Search for the cell housing the specified text and yield its [x, y] center coordinate. 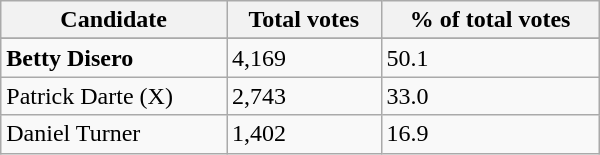
16.9 [490, 134]
4,169 [304, 58]
50.1 [490, 58]
% of total votes [490, 20]
Daniel Turner [114, 134]
33.0 [490, 96]
Betty Disero [114, 58]
Candidate [114, 20]
1,402 [304, 134]
2,743 [304, 96]
Patrick Darte (X) [114, 96]
Total votes [304, 20]
